Determine the (x, y) coordinate at the center of the cell enclosing the given text.  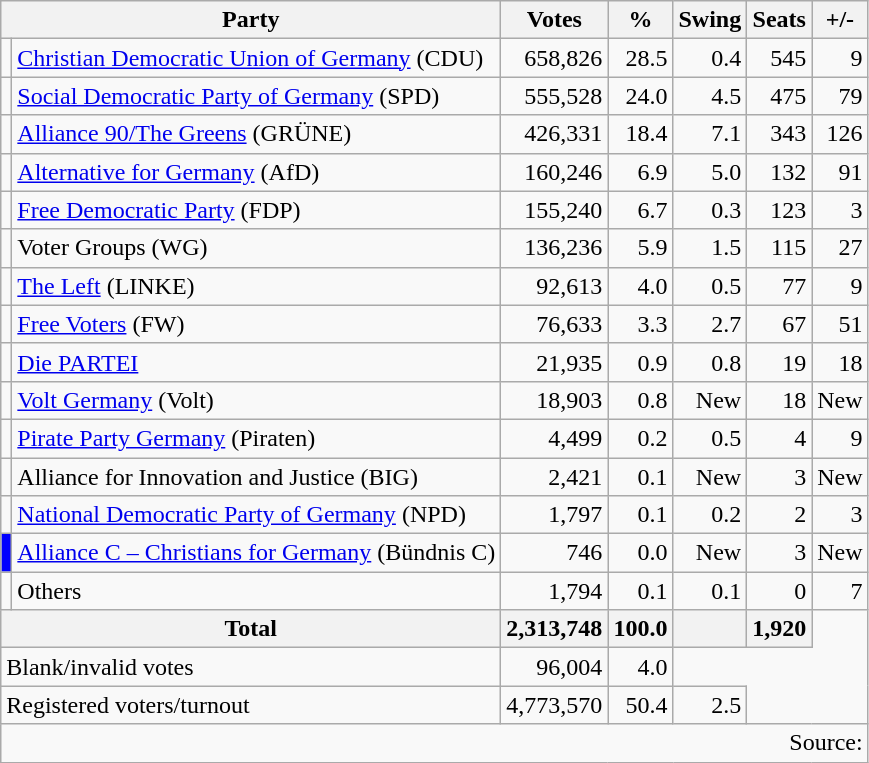
79 (840, 96)
555,528 (554, 96)
7 (840, 591)
18.4 (640, 134)
6.9 (640, 172)
Alliance C – Christians for Germany (Bündnis C) (256, 553)
2.5 (710, 705)
4.5 (710, 96)
96,004 (554, 667)
7.1 (710, 134)
Voter Groups (WG) (256, 248)
51 (840, 324)
0.3 (710, 210)
0.0 (640, 553)
Alliance for Innovation and Justice (BIG) (256, 477)
426,331 (554, 134)
+/- (840, 20)
Alliance 90/The Greens (GRÜNE) (256, 134)
Total (251, 629)
746 (554, 553)
Party (251, 20)
155,240 (554, 210)
1,794 (554, 591)
2 (780, 515)
1,797 (554, 515)
100.0 (640, 629)
Die PARTEI (256, 362)
545 (780, 58)
Seats (780, 20)
Social Democratic Party of Germany (SPD) (256, 96)
4,499 (554, 438)
77 (780, 286)
5.9 (640, 248)
Votes (554, 20)
Alternative for Germany (AfD) (256, 172)
2,421 (554, 477)
4 (780, 438)
Christian Democratic Union of Germany (CDU) (256, 58)
21,935 (554, 362)
123 (780, 210)
Registered voters/turnout (251, 705)
Swing (710, 20)
475 (780, 96)
Others (256, 591)
The Left (LINKE) (256, 286)
28.5 (640, 58)
27 (840, 248)
2.7 (710, 324)
18,903 (554, 400)
National Democratic Party of Germany (NPD) (256, 515)
0.9 (640, 362)
1.5 (710, 248)
343 (780, 134)
% (640, 20)
Pirate Party Germany (Piraten) (256, 438)
126 (840, 134)
4,773,570 (554, 705)
76,633 (554, 324)
3.3 (640, 324)
50.4 (640, 705)
2,313,748 (554, 629)
0.4 (710, 58)
132 (780, 172)
92,613 (554, 286)
Volt Germany (Volt) (256, 400)
160,246 (554, 172)
6.7 (640, 210)
5.0 (710, 172)
0 (780, 591)
Blank/invalid votes (251, 667)
1,920 (780, 629)
658,826 (554, 58)
115 (780, 248)
24.0 (640, 96)
67 (780, 324)
Free Democratic Party (FDP) (256, 210)
Source: (434, 743)
Free Voters (FW) (256, 324)
91 (840, 172)
19 (780, 362)
136,236 (554, 248)
